Provide the (X, Y) coordinate of the cell's center where the given text is located.  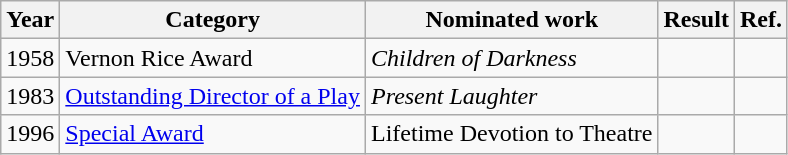
1983 (30, 96)
Ref. (760, 20)
Result (696, 20)
Lifetime Devotion to Theatre (512, 134)
Outstanding Director of a Play (213, 96)
Children of Darkness (512, 58)
Year (30, 20)
Nominated work (512, 20)
Vernon Rice Award (213, 58)
1958 (30, 58)
Special Award (213, 134)
Present Laughter (512, 96)
Category (213, 20)
1996 (30, 134)
